Pinpoint the cell where the given text exists, returning its (x, y) midpoint coordinate. 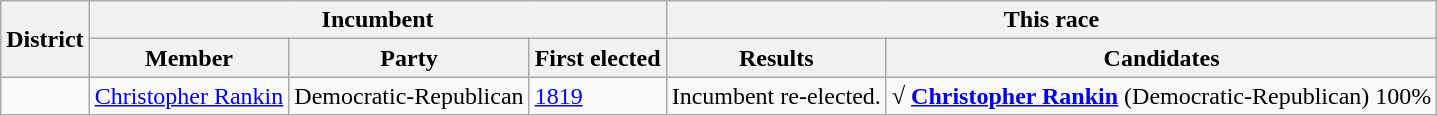
Christopher Rankin (189, 96)
Incumbent re-elected. (776, 96)
Candidates (1161, 58)
1819 (598, 96)
First elected (598, 58)
Member (189, 58)
Party (409, 58)
Results (776, 58)
This race (1052, 20)
√ Christopher Rankin (Democratic-Republican) 100% (1161, 96)
District (45, 39)
Democratic-Republican (409, 96)
Incumbent (378, 20)
